Scan for the cell matching the given text and deliver its (X, Y) coordinate at center. 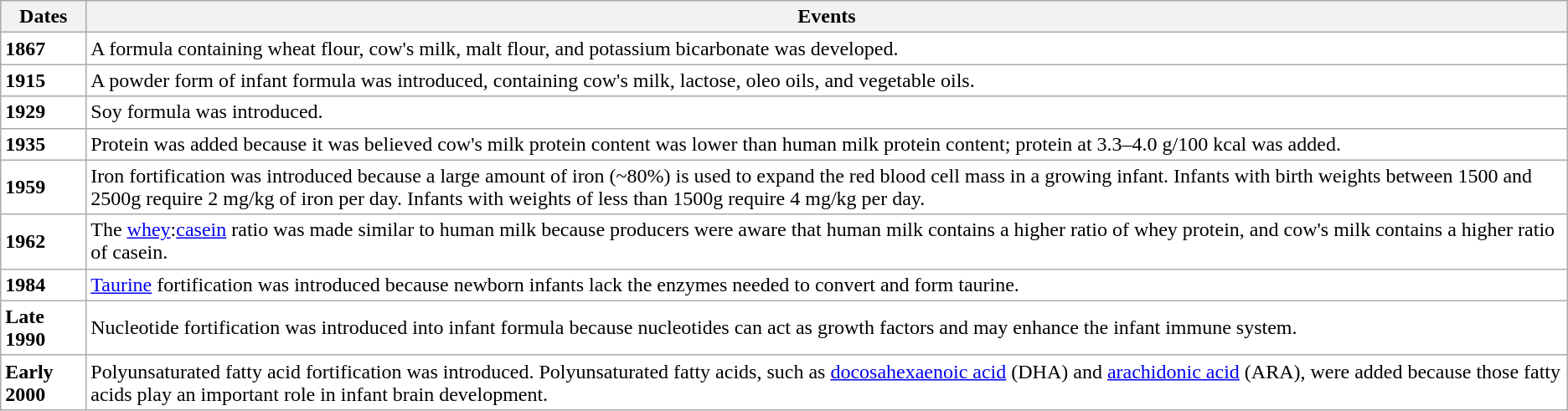
A powder form of infant formula was introduced, containing cow's milk, lactose, oleo oils, and vegetable oils. (827, 80)
1984 (44, 285)
A formula containing wheat flour, cow's milk, malt flour, and potassium bicarbonate was developed. (827, 49)
1935 (44, 144)
Early 2000 (44, 382)
1915 (44, 80)
Events (827, 17)
Soy formula was introduced. (827, 112)
Dates (44, 17)
Taurine fortification was introduced because newborn infants lack the enzymes needed to convert and form taurine. (827, 285)
Nucleotide fortification was introduced into infant formula because nucleotides can act as growth factors and may enhance the infant immune system. (827, 328)
1962 (44, 241)
1929 (44, 112)
1867 (44, 49)
1959 (44, 188)
Late 1990 (44, 328)
